Extract the (x, y) coordinate from the center of the cell holding the provided text.  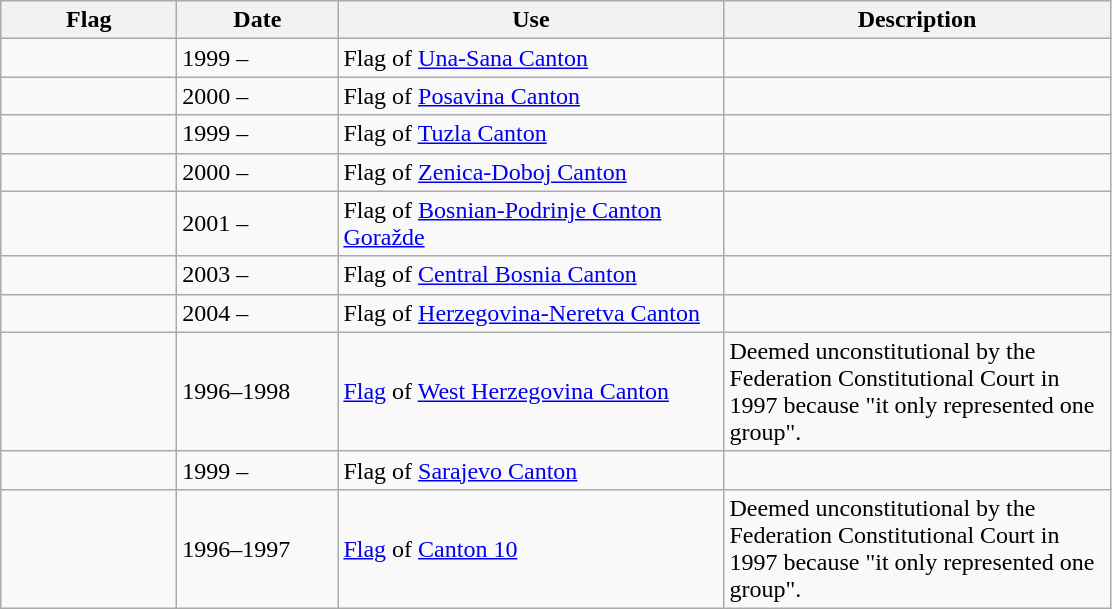
Flag of West Herzegovina Canton (531, 392)
Flag of Bosnian-Podrinje Canton Goražde (531, 224)
Flag (89, 20)
Flag of Central Bosnia Canton (531, 275)
1996–1998 (258, 392)
Flag of Posavina Canton (531, 96)
Flag of Canton 10 (531, 548)
2001 – (258, 224)
1996–1997 (258, 548)
Description (917, 20)
Flag of Tuzla Canton (531, 134)
Flag of Una-Sana Canton (531, 58)
2004 – (258, 313)
Flag of Zenica-Doboj Canton (531, 172)
Flag of Herzegovina-Neretva Canton (531, 313)
Use (531, 20)
Date (258, 20)
2003 – (258, 275)
Flag of Sarajevo Canton (531, 470)
